For the text-containing cell, return its midpoint in [x, y] coordinate format. 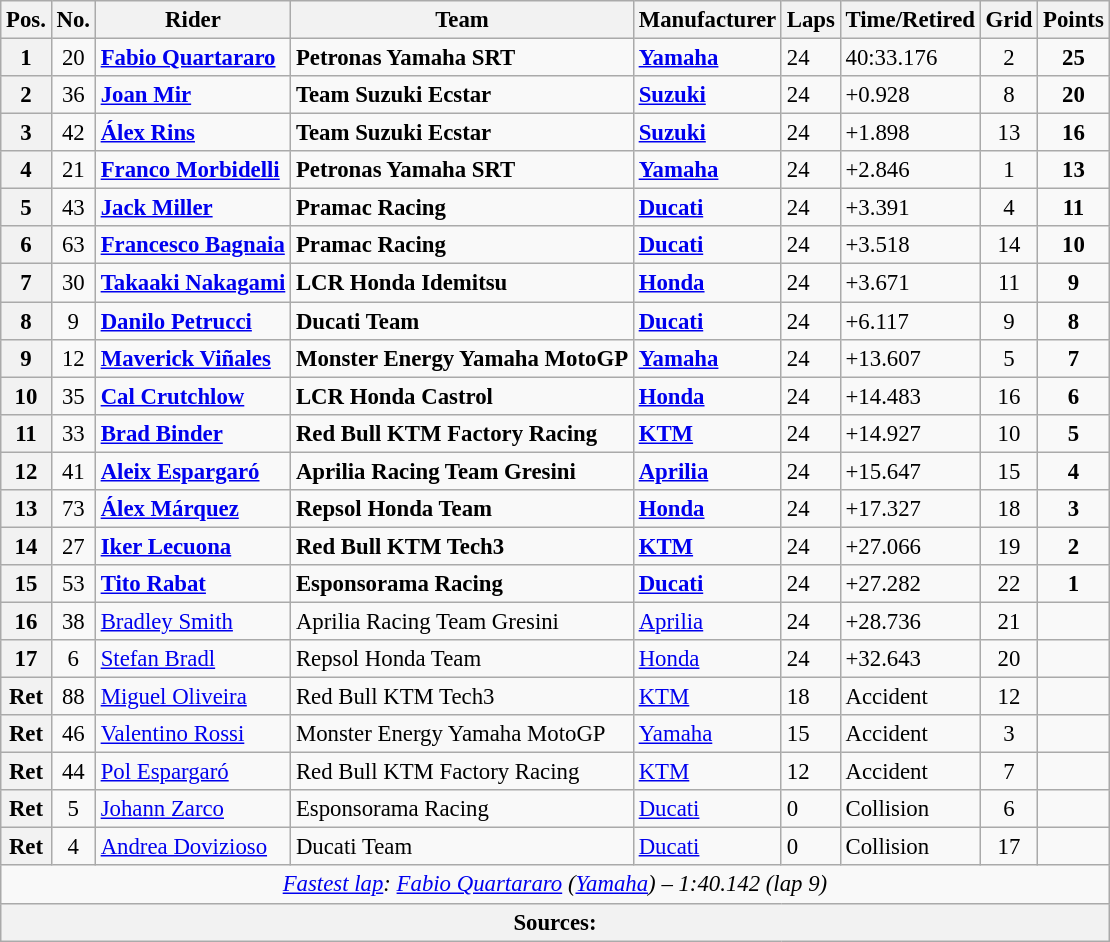
Grid [1008, 20]
Points [1074, 20]
+0.928 [910, 95]
Jack Miller [192, 208]
Cal Crutchlow [192, 396]
Aleix Espargaró [192, 471]
+2.846 [910, 170]
+27.066 [910, 546]
+32.643 [910, 659]
+3.518 [910, 245]
40:33.176 [910, 58]
+17.327 [910, 509]
Manufacturer [707, 20]
Álex Márquez [192, 509]
+13.607 [910, 358]
No. [73, 20]
+15.647 [910, 471]
19 [1008, 546]
88 [73, 697]
38 [73, 621]
Rider [192, 20]
Franco Morbidelli [192, 170]
+6.117 [910, 321]
41 [73, 471]
Fabio Quartararo [192, 58]
Álex Rins [192, 133]
42 [73, 133]
Maverick Viñales [192, 358]
27 [73, 546]
Johann Zarco [192, 809]
Bradley Smith [192, 621]
+27.282 [910, 584]
43 [73, 208]
Tito Rabat [192, 584]
Pos. [26, 20]
LCR Honda Castrol [462, 396]
25 [1074, 58]
Francesco Bagnaia [192, 245]
Valentino Rossi [192, 734]
+28.736 [910, 621]
Time/Retired [910, 20]
46 [73, 734]
+14.483 [910, 396]
22 [1008, 584]
Sources: [555, 922]
Miguel Oliveira [192, 697]
Stefan Bradl [192, 659]
73 [73, 509]
Pol Espargaró [192, 772]
33 [73, 433]
30 [73, 283]
Brad Binder [192, 433]
44 [73, 772]
LCR Honda Idemitsu [462, 283]
Danilo Petrucci [192, 321]
35 [73, 396]
Fastest lap: Fabio Quartararo (Yamaha) – 1:40.142 (lap 9) [555, 885]
+3.391 [910, 208]
63 [73, 245]
Andrea Dovizioso [192, 847]
+3.671 [910, 283]
36 [73, 95]
+14.927 [910, 433]
Takaaki Nakagami [192, 283]
+1.898 [910, 133]
Team [462, 20]
Joan Mir [192, 95]
53 [73, 584]
Laps [810, 20]
Iker Lecuona [192, 546]
